Pinpoint the cell where the given text exists, returning its [x, y] midpoint coordinate. 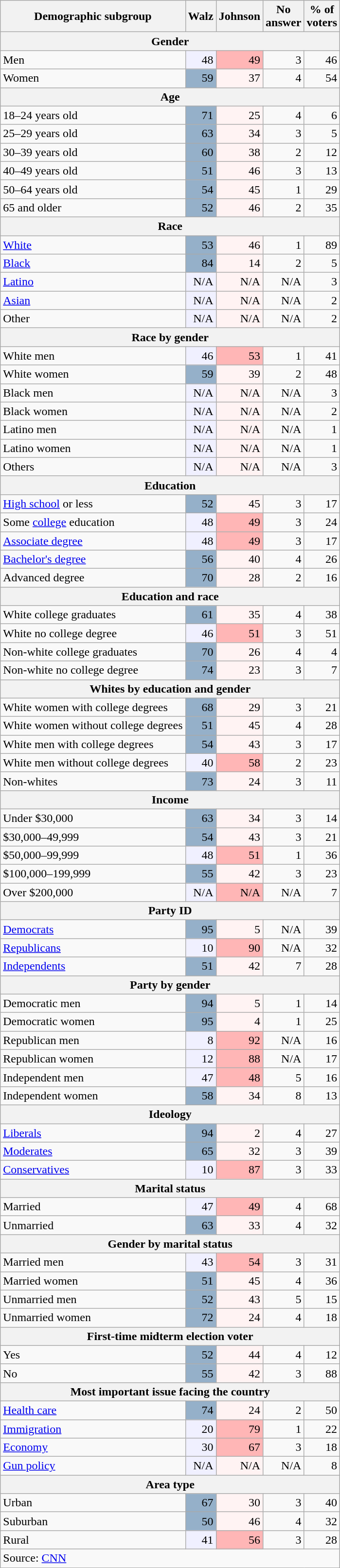
Married women [93, 1281]
Republican men [93, 1040]
Non-white college graduates [93, 652]
87 [239, 1170]
Latino [93, 282]
Marital status [170, 1188]
Economy [93, 1447]
22 [322, 1429]
Party by gender [170, 985]
92 [239, 1040]
65 [200, 1151]
Suburban [93, 1521]
15 [322, 1299]
18–24 years old [93, 115]
Source: CNN [170, 1558]
High school or less [93, 504]
Age [170, 97]
First-time midterm election voter [170, 1336]
Education and race [170, 596]
71 [200, 115]
Johnson [239, 17]
Unmarried women [93, 1318]
Men [93, 60]
27 [322, 1133]
White women [93, 374]
White men [93, 356]
Latino women [93, 448]
Most important issue facing the country [170, 1392]
25–29 years old [93, 134]
White women with college degrees [93, 707]
No [93, 1373]
90 [239, 948]
White no college degree [93, 633]
Married [93, 1207]
Rural [93, 1540]
6 [322, 115]
Associate degree [93, 541]
Urban [93, 1503]
Some college education [93, 522]
White college graduates [93, 615]
65 and older [93, 208]
Gun policy [93, 1466]
31 [322, 1262]
% ofvoters [322, 17]
Asian [93, 300]
37 [239, 78]
Walz [200, 17]
73 [200, 781]
Health care [93, 1410]
Other [93, 319]
Republican women [93, 1059]
Immigration [93, 1429]
89 [322, 244]
Advanced degree [93, 578]
Liberals [93, 1133]
Over $200,000 [93, 892]
Noanswer [284, 17]
Married men [93, 1262]
40–49 years old [93, 171]
Party ID [170, 911]
Area type [170, 1484]
Democratic women [93, 1022]
Bachelor's degree [93, 559]
Independent men [93, 1077]
Black men [93, 393]
Republicans [93, 948]
Independent women [93, 1096]
$50,000–99,999 [93, 855]
79 [239, 1429]
Black [93, 263]
Demographic subgroup [93, 17]
Women [93, 78]
Education [170, 485]
Non-whites [93, 781]
$30,000–49,999 [93, 836]
Democrats [93, 929]
Gender [170, 41]
Gender by marital status [170, 1244]
Latino men [93, 430]
20 [200, 1429]
Income [170, 800]
Independents [93, 966]
Ideology [170, 1114]
Unmarried men [93, 1299]
Race by gender [170, 337]
Democratic men [93, 1003]
Conservatives [93, 1170]
50–64 years old [93, 189]
84 [200, 263]
44 [239, 1355]
72 [200, 1318]
Black women [93, 411]
Yes [93, 1355]
61 [200, 615]
Race [170, 226]
White men without college degrees [93, 763]
60 [200, 152]
Whites by education and gender [170, 689]
Others [93, 467]
30–39 years old [93, 152]
White [93, 244]
White women without college degrees [93, 726]
11 [322, 781]
White men with college degrees [93, 744]
$100,000–199,999 [93, 874]
Under $30,000 [93, 818]
Moderates [93, 1151]
Unmarried [93, 1225]
Non-white no college degree [93, 670]
